Determine the [X, Y] coordinate at the center of the cell enclosing the given text.  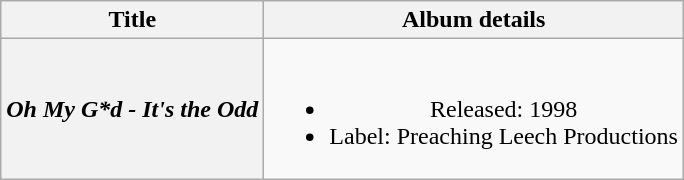
Album details [474, 20]
Title [132, 20]
Released: 1998Label: Preaching Leech Productions [474, 109]
Oh My G*d - It's the Odd [132, 109]
